For the text-containing cell, return its midpoint in (x, y) coordinate format. 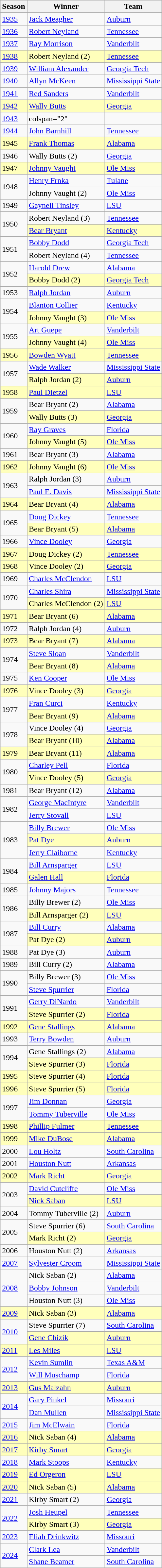
1960 (14, 436)
Jerry Claiborne (66, 852)
1988 (14, 952)
1952 (14, 274)
colspan="2" (66, 118)
1972 (14, 629)
Bobby Dodd (66, 243)
William Alexander (66, 69)
Houston Nutt (3) (66, 1300)
1966 (14, 541)
Ralph Jordan (66, 293)
Bear Bryant (9) (66, 716)
Ralph Jordan (4) (66, 629)
1956 (14, 355)
Texas A&M (133, 1363)
1965 (14, 523)
1981 (14, 790)
Robert Neyland (3) (66, 218)
2009 (14, 1313)
1948 (14, 187)
Allyn McKeen (66, 81)
Ralph Jordan (3) (66, 479)
2012 (14, 1369)
2010 (14, 1331)
1943 (14, 118)
Paul Dietzel (66, 392)
2017 (14, 1450)
Charles McClendon (2) (66, 604)
1982 (14, 809)
Wally Butts (3) (66, 417)
1974 (14, 660)
1964 (14, 504)
Johnny Vaught (2) (66, 193)
1975 (14, 678)
1971 (14, 616)
1938 (14, 56)
Terry Bowden (66, 1039)
1944 (14, 131)
Henry Frnka (66, 181)
2004 (14, 1213)
Bowden Wyatt (66, 355)
1939 (14, 69)
1987 (14, 933)
2023 (14, 1537)
Bill Curry (2) (66, 965)
1947 (14, 168)
Charles Shira (66, 591)
2019 (14, 1475)
Nick Saban (2) (66, 1275)
Ed Orgeron (66, 1475)
Gary Pinkel (66, 1400)
Steve Sloan (66, 653)
Jim McElwain (66, 1425)
1993 (14, 1039)
1984 (14, 871)
Bear Bryant (6) (66, 616)
Kevin Sumlin (66, 1363)
Ray Graves (66, 430)
Bear Bryant (12) (66, 790)
2006 (14, 1251)
Art Guepe (66, 330)
Tommy Tuberville (66, 1114)
Ralph Jordan (2) (66, 380)
Fran Curci (66, 703)
Steve Spurrier (3) (66, 1064)
2002 (14, 1176)
Mark Richt (2) (66, 1238)
Eliah Drinkwitz (66, 1537)
Dan Mullen (66, 1412)
1989 (14, 965)
Bobby Johnson (66, 1288)
Jack Meagher (66, 19)
1958 (14, 392)
Vince Dooley (66, 541)
1999 (14, 1138)
2000 (14, 1151)
Mark Richt (66, 1176)
1942 (14, 106)
1951 (14, 249)
Charles McClendon (66, 579)
Gus Malzahn (66, 1388)
Clark Lea (66, 1549)
Red Sanders (66, 93)
Bill Arnsparger (2) (66, 915)
Vince Dooley (4) (66, 728)
2020 (14, 1487)
Johnny Vaught (6) (66, 467)
1980 (14, 772)
Bear Bryant (3) (66, 454)
1992 (14, 1027)
Gaynell Tinsley (66, 206)
2022 (14, 1518)
Wally Butts (66, 106)
1941 (14, 93)
Bear Bryant (8) (66, 666)
Team (133, 7)
Bill Curry (66, 927)
Pat Dye (2) (66, 939)
Mark Stoops (66, 1462)
1937 (14, 44)
Vince Dooley (5) (66, 778)
Kirby Smart (66, 1450)
Johnny Vaught (66, 168)
1985 (14, 890)
2011 (14, 1350)
Steve Spurrier (2) (66, 1014)
1950 (14, 224)
Nick Saban (5) (66, 1487)
David Cutcliffe (66, 1189)
1979 (14, 753)
George MacIntyre (66, 803)
1986 (14, 908)
1936 (14, 31)
Gerry DiNardo (66, 1002)
Bear Bryant (7) (66, 641)
1940 (14, 81)
Nick Saban (66, 1201)
1955 (14, 336)
Nick Saban (3) (66, 1313)
Doug Dickey (2) (66, 554)
John Barnhill (66, 131)
1963 (14, 485)
Mike DuBose (66, 1138)
2001 (14, 1164)
Will Muschamp (66, 1375)
Bear Bryant (2) (66, 405)
Pat Dye (3) (66, 952)
1961 (14, 454)
Nick Saban (4) (66, 1437)
2015 (14, 1425)
Harold Drew (66, 268)
Robert Neyland (2) (66, 56)
2013 (14, 1388)
Wally Butts (2) (66, 156)
1959 (14, 411)
Bill Arnsparger (66, 865)
Pat Dye (66, 840)
Jerry Stovall (66, 815)
Winner (66, 7)
1970 (14, 598)
Kirby Smart (2) (66, 1499)
1976 (14, 691)
1996 (14, 1089)
1973 (14, 641)
2007 (14, 1263)
Blanton Collier (66, 305)
Bear Bryant (10) (66, 740)
1945 (14, 143)
1978 (14, 734)
1953 (14, 293)
Johnny Majors (66, 890)
Kirby Smart (3) (66, 1524)
1990 (14, 983)
Frank Thomas (66, 143)
1997 (14, 1107)
1995 (14, 1076)
Houston Nutt (66, 1164)
Bear Bryant (11) (66, 753)
Steve Spurrier (7) (66, 1325)
Billy Brewer (3) (66, 977)
1935 (14, 19)
Steve Spurrier (6) (66, 1226)
Shane Beamer (66, 1562)
Johnny Vaught (4) (66, 342)
1998 (14, 1126)
Ken Cooper (66, 678)
2014 (14, 1406)
Jim Donnan (66, 1101)
Sylvester Croom (66, 1263)
1968 (14, 566)
Houston Nutt (2) (66, 1251)
Steve Spurrier (66, 989)
Season (14, 7)
Gene Stallings (66, 1027)
Tulane (133, 181)
Gene Chizik (66, 1338)
Paul E. Davis (66, 492)
Josh Heupel (66, 1512)
Doug Dickey (66, 516)
Steve Spurrier (5) (66, 1089)
2003 (14, 1195)
1991 (14, 1008)
Les Miles (66, 1350)
2021 (14, 1499)
2024 (14, 1555)
1957 (14, 374)
Johnny Vaught (5) (66, 442)
2016 (14, 1437)
Ray Morrison (66, 44)
Phillip Fulmer (66, 1126)
Billy Brewer (2) (66, 902)
1983 (14, 840)
Bear Bryant (5) (66, 529)
2018 (14, 1462)
1994 (14, 1058)
Billy Brewer (66, 828)
1949 (14, 206)
1962 (14, 467)
Robert Neyland (4) (66, 255)
Gene Stallings (2) (66, 1052)
1977 (14, 709)
2005 (14, 1232)
Steve Spurrier (4) (66, 1076)
1969 (14, 579)
Vince Dooley (2) (66, 566)
Bear Bryant (4) (66, 504)
Tommy Tuberville (2) (66, 1213)
Galen Hall (66, 877)
1954 (14, 311)
Lou Holtz (66, 1151)
1946 (14, 156)
Bobby Dodd (2) (66, 280)
Vince Dooley (3) (66, 691)
Wade Walker (66, 367)
2008 (14, 1288)
Robert Neyland (66, 31)
Bear Bryant (66, 230)
Johnny Vaught (3) (66, 317)
1967 (14, 554)
Charley Pell (66, 766)
